Extract the (X, Y) coordinate from the center of the cell holding the provided text.  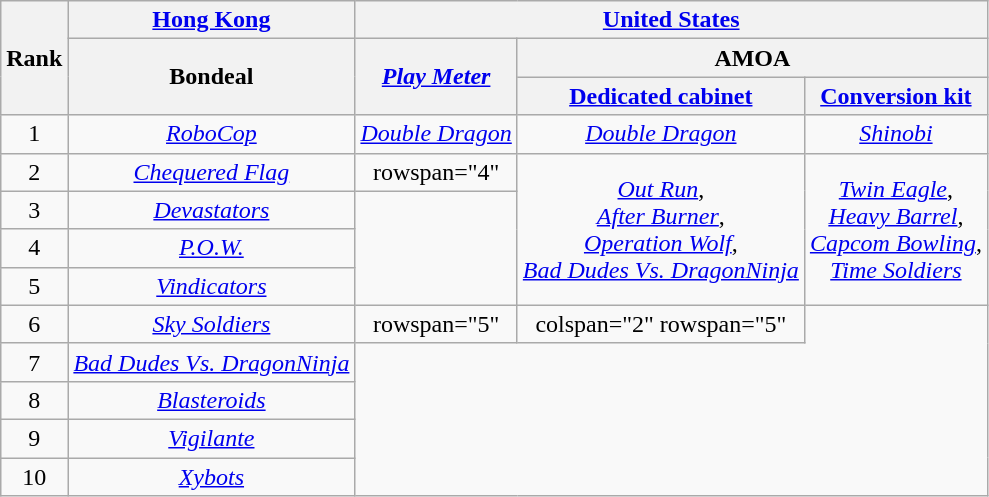
3 (34, 210)
Vindicators (212, 286)
10 (34, 477)
United States (672, 20)
Devastators (212, 210)
6 (34, 324)
rowspan="4" (436, 172)
Play Meter (436, 77)
2 (34, 172)
colspan="2" rowspan="5" (660, 324)
P.O.W. (212, 248)
Twin Eagle, Heavy Barrel, Capcom Bowling, Time Soldiers (896, 229)
rowspan="5" (436, 324)
1 (34, 134)
Vigilante (212, 438)
4 (34, 248)
AMOA (752, 58)
Bad Dudes Vs. DragonNinja (212, 362)
Out Run, After Burner, Operation Wolf, Bad Dudes Vs. DragonNinja (660, 229)
5 (34, 286)
7 (34, 362)
Dedicated cabinet (660, 96)
Hong Kong (212, 20)
RoboCop (212, 134)
Rank (34, 58)
Sky Soldiers (212, 324)
Conversion kit (896, 96)
Shinobi (896, 134)
Bondeal (212, 77)
9 (34, 438)
Xybots (212, 477)
Blasteroids (212, 400)
8 (34, 400)
Chequered Flag (212, 172)
